Identify which cell holds the provided text, then report its (x, y) central coordinate. 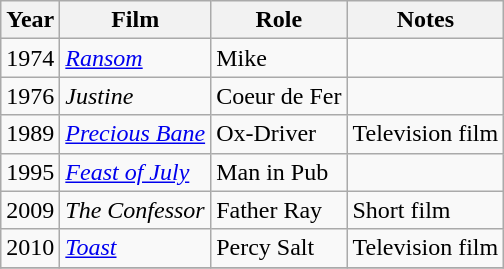
1995 (30, 172)
2010 (30, 248)
Man in Pub (279, 172)
The Confessor (136, 210)
Mike (279, 58)
1976 (30, 96)
Ransom (136, 58)
Notes (426, 20)
1989 (30, 134)
Year (30, 20)
Precious Bane (136, 134)
Father Ray (279, 210)
Toast (136, 248)
Coeur de Fer (279, 96)
Ox-Driver (279, 134)
Feast of July (136, 172)
Short film (426, 210)
Percy Salt (279, 248)
2009 (30, 210)
Film (136, 20)
Justine (136, 96)
1974 (30, 58)
Role (279, 20)
